Pinpoint the cell where the given text exists, returning its (x, y) midpoint coordinate. 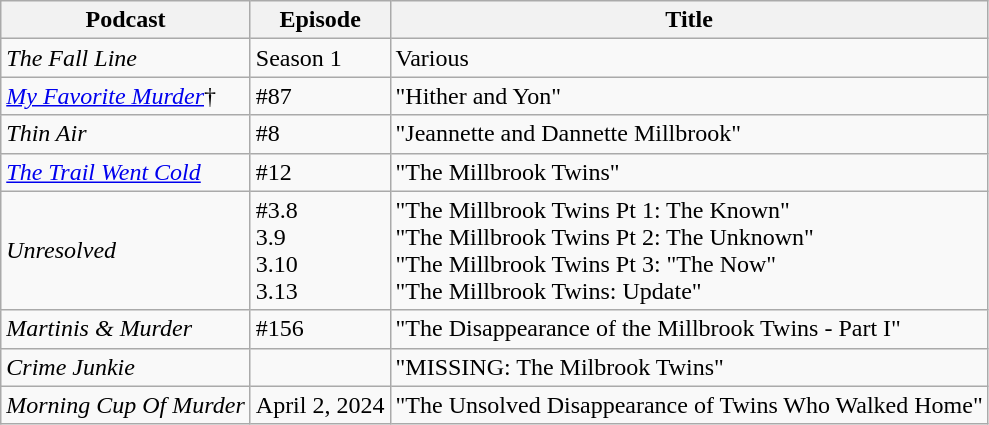
Various (689, 58)
#87 (320, 96)
#8 (320, 134)
The Fall Line (126, 58)
Unresolved (126, 250)
April 2, 2024 (320, 405)
The Trail Went Cold (126, 172)
Thin Air (126, 134)
My Favorite Murder† (126, 96)
Title (689, 20)
Episode (320, 20)
"Jeannette and Dannette Millbrook" (689, 134)
"The Millbrook Twins" (689, 172)
"MISSING: The Milbrook Twins" (689, 367)
Martinis & Murder (126, 329)
Crime Junkie (126, 367)
"Hither and Yon" (689, 96)
#12 (320, 172)
#3.83.93.103.13 (320, 250)
"The Millbrook Twins Pt 1: The Known""The Millbrook Twins Pt 2: The Unknown""The Millbrook Twins Pt 3: "The Now""The Millbrook Twins: Update" (689, 250)
Morning Cup Of Murder (126, 405)
"The Disappearance of the Millbrook Twins - Part I" (689, 329)
"The Unsolved Disappearance of Twins Who Walked Home" (689, 405)
Podcast (126, 20)
Season 1 (320, 58)
#156 (320, 329)
